Determine the [x, y] coordinate at the center of the cell enclosing the given text.  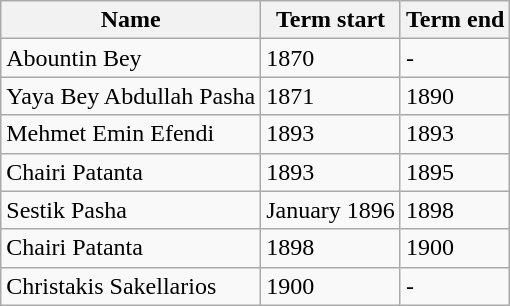
Term start [331, 20]
1895 [455, 172]
Sestik Pasha [131, 210]
1890 [455, 96]
Christakis Sakellarios [131, 286]
January 1896 [331, 210]
Yaya Bey Abdullah Pasha [131, 96]
1870 [331, 58]
Name [131, 20]
1871 [331, 96]
Term end [455, 20]
Mehmet Emin Efendi [131, 134]
Abountin Bey [131, 58]
